From the cell containing the given text, extract its center point as [x, y] coordinate. 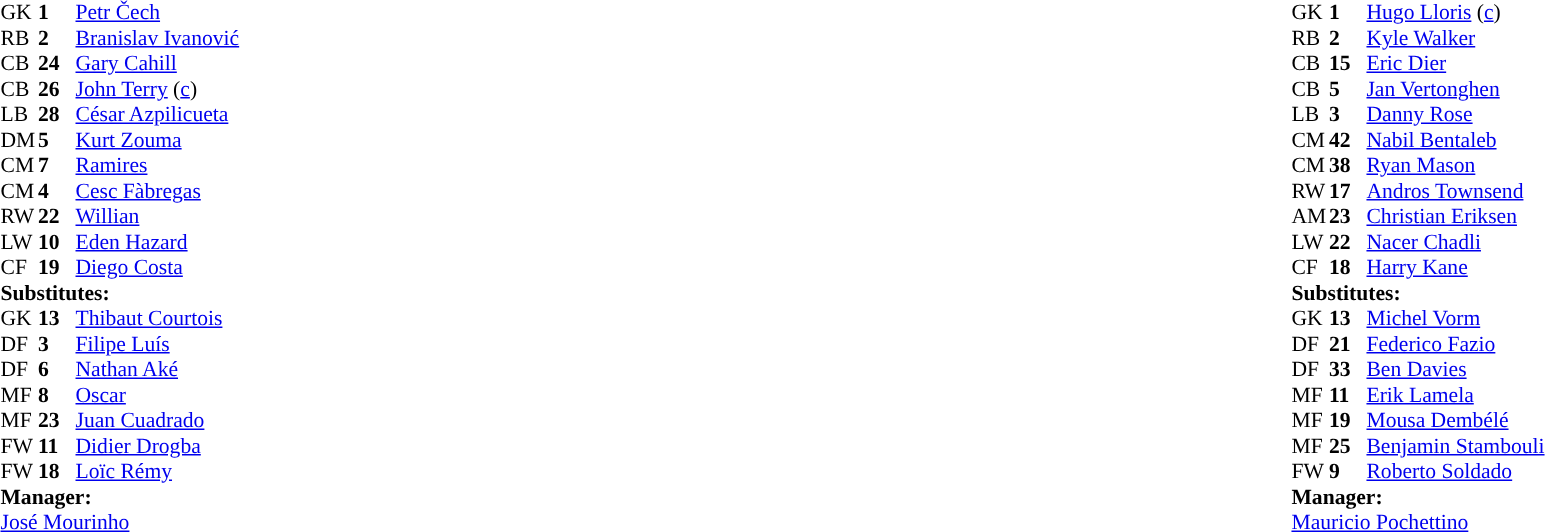
42 [1348, 140]
Andros Townsend [1455, 191]
Diego Costa [158, 267]
28 [57, 115]
24 [57, 63]
Cesc Fàbregas [158, 191]
9 [1348, 471]
Eric Dier [1455, 63]
25 [1348, 446]
Nathan Aké [158, 369]
Nacer Chadli [1455, 242]
4 [57, 191]
Branislav Ivanović [158, 38]
38 [1348, 165]
8 [57, 395]
John Terry (c) [158, 89]
6 [57, 369]
Didier Drogba [158, 446]
Willian [158, 217]
Eden Hazard [158, 242]
Gary Cahill [158, 63]
7 [57, 165]
Hugo Lloris (c) [1455, 13]
Ben Davies [1455, 369]
10 [57, 242]
Ramires [158, 165]
Harry Kane [1455, 267]
Filipe Luís [158, 344]
21 [1348, 344]
Thibaut Courtois [158, 319]
Ryan Mason [1455, 165]
Roberto Soldado [1455, 471]
Juan Cuadrado [158, 421]
26 [57, 89]
Loïc Rémy [158, 471]
Mousa Dembélé [1455, 421]
Erik Lamela [1455, 395]
Danny Rose [1455, 115]
César Azpilicueta [158, 115]
Benjamin Stambouli [1455, 446]
Kurt Zouma [158, 140]
Oscar [158, 395]
15 [1348, 63]
33 [1348, 369]
Christian Eriksen [1455, 217]
Petr Čech [158, 13]
AM [1310, 217]
Nabil Bentaleb [1455, 140]
Jan Vertonghen [1455, 89]
Michel Vorm [1455, 319]
17 [1348, 191]
Federico Fazio [1455, 344]
Kyle Walker [1455, 38]
DM [19, 140]
